Determine the [X, Y] coordinate at the center of the cell enclosing the given text.  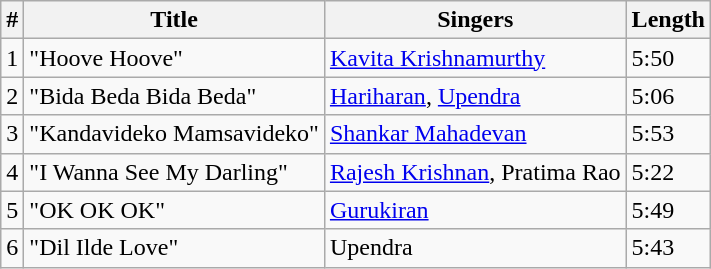
4 [12, 172]
Title [174, 20]
Shankar Mahadevan [475, 134]
"Kandavideko Mamsavideko" [174, 134]
Hariharan, Upendra [475, 96]
1 [12, 58]
Singers [475, 20]
5:22 [668, 172]
Gurukiran [475, 210]
2 [12, 96]
"Hoove Hoove" [174, 58]
5:43 [668, 248]
Upendra [475, 248]
"Bida Beda Bida Beda" [174, 96]
5:53 [668, 134]
5 [12, 210]
5:50 [668, 58]
"OK OK OK" [174, 210]
"Dil Ilde Love" [174, 248]
"I Wanna See My Darling" [174, 172]
6 [12, 248]
5:06 [668, 96]
Rajesh Krishnan, Pratima Rao [475, 172]
3 [12, 134]
# [12, 20]
5:49 [668, 210]
Kavita Krishnamurthy [475, 58]
Length [668, 20]
